For the text-containing cell, return its midpoint in [X, Y] coordinate format. 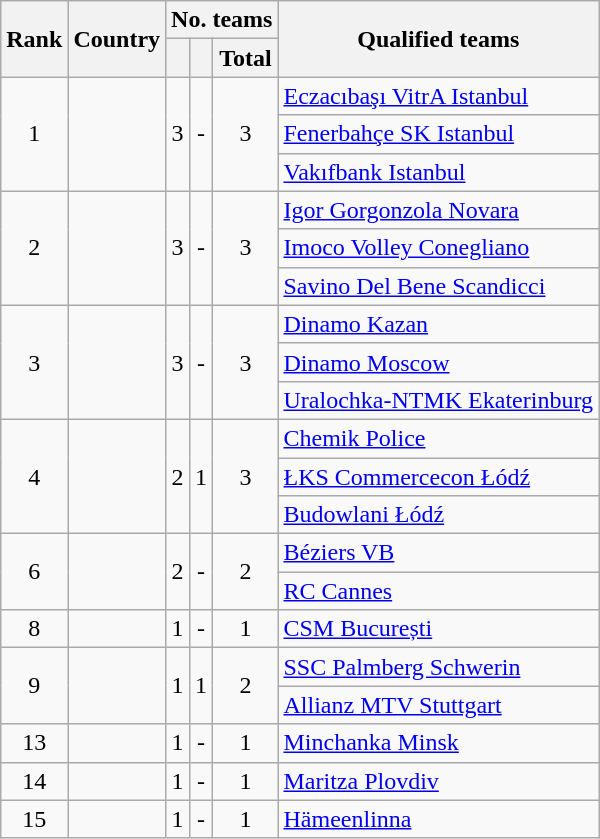
Rank [34, 39]
Maritza Plovdiv [438, 781]
15 [34, 819]
Country [117, 39]
6 [34, 572]
8 [34, 629]
Hämeenlinna [438, 819]
Imoco Volley Conegliano [438, 248]
Budowlani Łódź [438, 515]
ŁKS Commercecon Łódź [438, 477]
SSC Palmberg Schwerin [438, 667]
No. teams [222, 20]
Eczacıbaşı VitrA Istanbul [438, 96]
14 [34, 781]
CSM București [438, 629]
Qualified teams [438, 39]
Total [246, 58]
Savino Del Bene Scandicci [438, 286]
Fenerbahçe SK Istanbul [438, 134]
Uralochka-NTMK Ekaterinburg [438, 400]
13 [34, 743]
Dinamo Kazan [438, 324]
Chemik Police [438, 438]
Dinamo Moscow [438, 362]
4 [34, 476]
Igor Gorgonzola Novara [438, 210]
9 [34, 686]
Vakıfbank Istanbul [438, 172]
Minchanka Minsk [438, 743]
Béziers VB [438, 553]
Allianz MTV Stuttgart [438, 705]
RC Cannes [438, 591]
